Return the (X, Y) coordinate for the center point of the cell that contains the specified text.  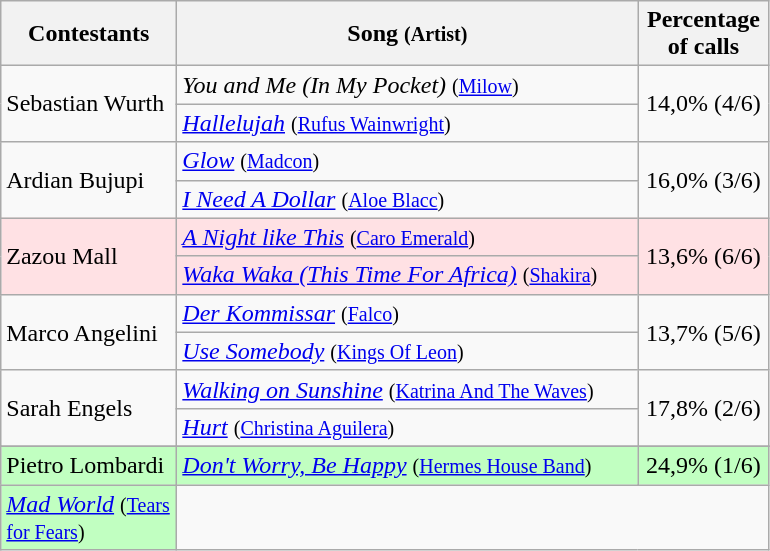
You and Me (In My Pocket) (Milow) (408, 85)
Glow (Madcon) (408, 161)
14,0% (4/6) (704, 104)
Hurt (Christina Aguilera) (408, 427)
Waka Waka (This Time For Africa) (Shakira) (408, 275)
Sebastian Wurth (89, 104)
16,0% (3/6) (704, 180)
13,6% (6/6) (704, 256)
Sarah Engels (89, 408)
Use Somebody (Kings Of Leon) (408, 351)
24,9% (1/6) (704, 465)
Walking on Sunshine (Katrina And The Waves) (408, 389)
13,7% (5/6) (704, 332)
Zazou Mall (89, 256)
Song (Artist) (408, 34)
Ardian Bujupi (89, 180)
A Night like This (Caro Emerald) (408, 237)
Hallelujah (Rufus Wainwright) (408, 123)
Marco Angelini (89, 332)
I Need A Dollar (Aloe Blacc) (408, 199)
Don't Worry, Be Happy (Hermes House Band) (408, 465)
Contestants (89, 34)
Percentage of calls (704, 34)
Pietro Lombardi (89, 465)
Mad World (Tears for Fears) (89, 516)
17,8% (2/6) (704, 408)
Der Kommissar (Falco) (408, 313)
